Output the [X, Y] coordinate of the center of the cell containing the given text.  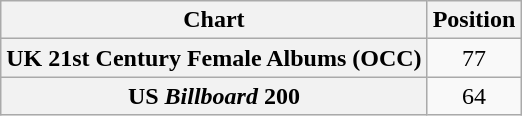
Chart [214, 20]
77 [474, 58]
US Billboard 200 [214, 96]
Position [474, 20]
UK 21st Century Female Albums (OCC) [214, 58]
64 [474, 96]
